Capture the cell that displays the provided text and extract its [X, Y] central coordinate. 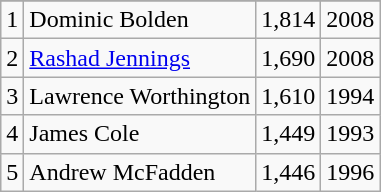
James Cole [140, 134]
1,610 [288, 96]
Lawrence Worthington [140, 96]
1,449 [288, 134]
5 [12, 172]
1,814 [288, 20]
1994 [350, 96]
1,690 [288, 58]
1996 [350, 172]
Dominic Bolden [140, 20]
Andrew McFadden [140, 172]
Rashad Jennings [140, 58]
2 [12, 58]
3 [12, 96]
4 [12, 134]
1,446 [288, 172]
1 [12, 20]
1993 [350, 134]
